For the text-containing cell, return its midpoint in (x, y) coordinate format. 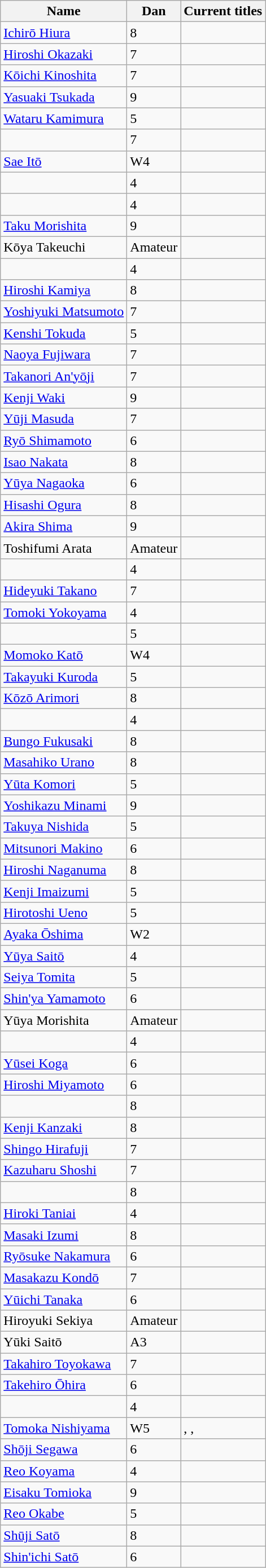
Wataru Kamimura (64, 118)
Hiroshi Naganuma (64, 870)
Ayaka Ōshima (64, 934)
Hirotoshi Ueno (64, 913)
Takahiro Toyokawa (64, 1364)
Hisashi Ogura (64, 505)
Kazuharu Shoshi (64, 1170)
Reo Okabe (64, 1514)
Yasuaki Tsukada (64, 97)
Bungo Fukusaki (64, 741)
Yoshikazu Minami (64, 805)
Dan (154, 11)
Kenji Kanzaki (64, 1127)
Kōichi Kinoshita (64, 76)
Shingo Hirafuji (64, 1149)
Yūsei Koga (64, 1063)
Current titles (223, 11)
Yūji Masuda (64, 419)
Ichirō Hiura (64, 33)
Yūki Saitō (64, 1342)
Sae Itō (64, 161)
Hiroshi Okazaki (64, 54)
Kōya Takeuchi (64, 247)
Toshifumi Arata (64, 548)
Kenji Imaizumi (64, 891)
Mitsunori Makino (64, 848)
Ryōsuke Nakamura (64, 1256)
W5 (154, 1428)
Yūya Saitō (64, 956)
Takayuki Kuroda (64, 677)
Eisaku Tomioka (64, 1492)
Yūichi Tanaka (64, 1299)
Hiroyuki Sekiya (64, 1321)
Hiroshi Miyamoto (64, 1085)
Shin'ichi Satō (64, 1557)
Akira Shima (64, 526)
Masahiko Urano (64, 763)
Masakazu Kondō (64, 1278)
, , (223, 1428)
Tomoki Yokoyama (64, 612)
Kenji Waki (64, 398)
W2 (154, 934)
Yūta Komori (64, 784)
Shin'ya Yamamoto (64, 999)
Hiroshi Kamiya (64, 290)
Takuya Nishida (64, 827)
Ryō Shimamoto (64, 441)
Kenshi Tokuda (64, 333)
Hideyuki Takano (64, 591)
Takanori An'yōji (64, 376)
Masaki Izumi (64, 1235)
Reo Koyama (64, 1471)
Taku Morishita (64, 226)
Hiroki Taniai (64, 1213)
Isao Nakata (64, 462)
Takehiro Ōhira (64, 1385)
A3 (154, 1342)
Seiya Tomita (64, 977)
Yoshiyuki Matsumoto (64, 312)
Name (64, 11)
Yūya Nagaoka (64, 483)
Shūji Satō (64, 1535)
Kōzō Arimori (64, 698)
Naoya Fujiwara (64, 355)
Yūya Morishita (64, 1020)
Momoko Katō (64, 655)
Tomoka Nishiyama (64, 1428)
Shōji Segawa (64, 1450)
